Locate the cell with the specified text and output its (X, Y) center coordinate. 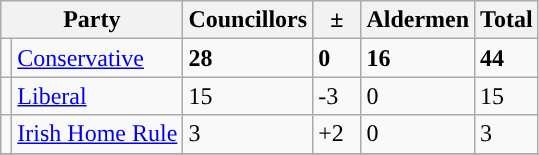
Liberal (98, 96)
Aldermen (418, 20)
± (337, 20)
44 (507, 58)
Councillors (248, 20)
Party (92, 20)
16 (418, 58)
+2 (337, 134)
-3 (337, 96)
Conservative (98, 58)
28 (248, 58)
Irish Home Rule (98, 134)
Total (507, 20)
